From the cell containing the given text, extract its center point as (X, Y) coordinate. 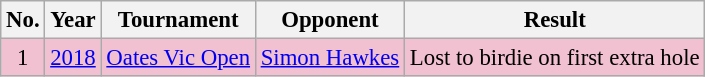
2018 (73, 58)
Tournament (178, 20)
No. (23, 20)
Result (555, 20)
Oates Vic Open (178, 58)
Lost to birdie on first extra hole (555, 58)
1 (23, 58)
Year (73, 20)
Opponent (330, 20)
Simon Hawkes (330, 58)
